Scan for the cell matching the given text and deliver its (X, Y) coordinate at center. 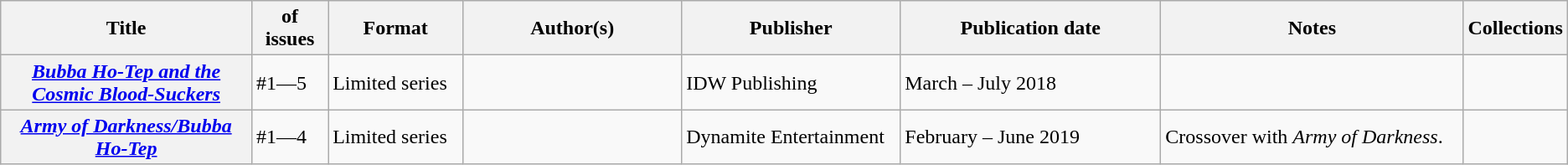
Publication date (1030, 28)
Notes (1312, 28)
Dynamite Entertainment (791, 137)
IDW Publishing (791, 82)
Title (126, 28)
Crossover with Army of Darkness. (1312, 137)
Bubba Ho-Tep and the Cosmic Blood-Suckers (126, 82)
of issues (290, 28)
Army of Darkness/Bubba Ho-Tep (126, 137)
February – June 2019 (1030, 137)
#1—4 (290, 137)
#1—5 (290, 82)
Publisher (791, 28)
Format (395, 28)
Collections (1515, 28)
Author(s) (573, 28)
March – July 2018 (1030, 82)
